Return (x, y) of the center of cell containing provided text 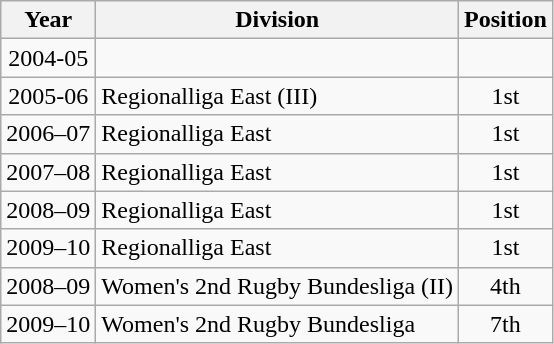
7th (506, 324)
2006–07 (48, 134)
4th (506, 286)
Regionalliga East (III) (278, 96)
Division (278, 20)
Position (506, 20)
2007–08 (48, 172)
Women's 2nd Rugby Bundesliga (278, 324)
Women's 2nd Rugby Bundesliga (II) (278, 286)
2004-05 (48, 58)
2005-06 (48, 96)
Year (48, 20)
